Extract the [x, y] coordinate from the center of the cell holding the provided text.  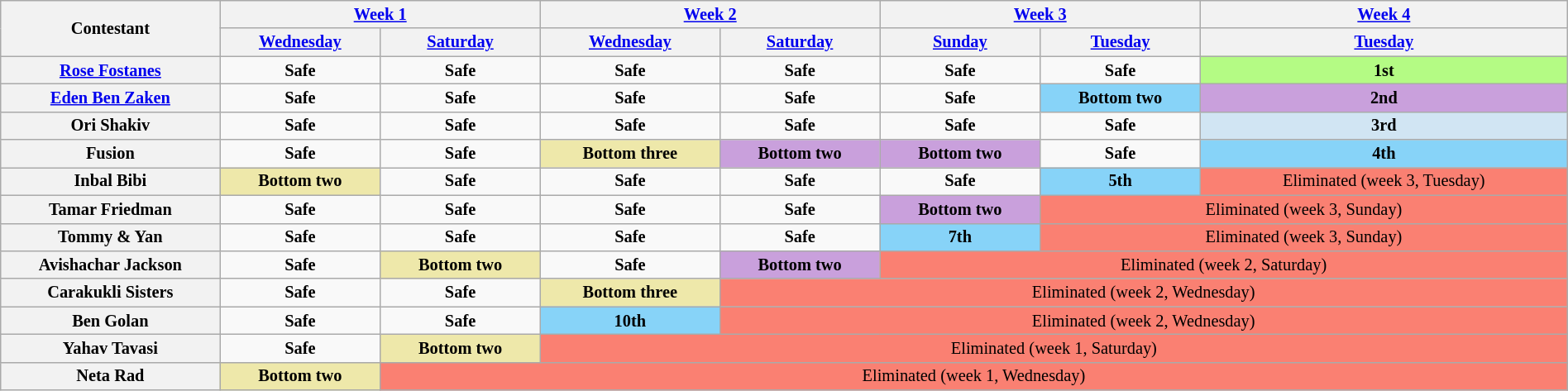
Week 1 [380, 14]
Yahav Tavasi [111, 348]
Week 4 [1384, 14]
7th [960, 237]
Sunday [960, 42]
Tommy & Yan [111, 237]
Ben Golan [111, 321]
Week 3 [1040, 14]
Eden Ben Zaken [111, 98]
Carakukli Sisters [111, 293]
Eliminated (week 2, Saturday) [1224, 265]
Fusion [111, 154]
Rose Fostanes [111, 70]
Eliminated (week 1, Wednesday) [974, 376]
Inbal Bibi [111, 181]
1st [1384, 70]
3rd [1384, 126]
Eliminated (week 1, Saturday) [1054, 348]
Neta Rad [111, 376]
2nd [1384, 98]
10th [630, 321]
Avishachar Jackson [111, 265]
4th [1384, 154]
5th [1121, 181]
Eliminated (week 3, Tuesday) [1384, 181]
Contestant [111, 28]
Tamar Friedman [111, 209]
Week 2 [710, 14]
Ori Shakiv [111, 126]
